Find where the given text appears and provide that cell's center as [x, y] coordinate. 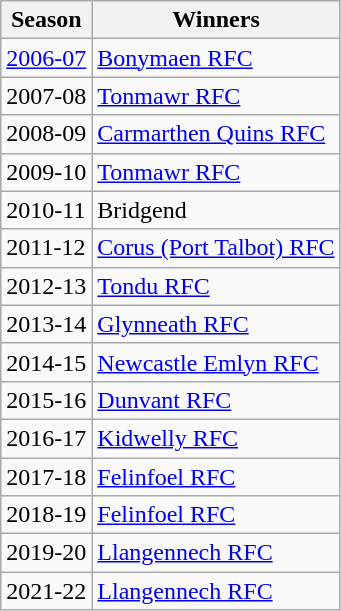
2015-16 [46, 400]
Glynneath RFC [216, 324]
Carmarthen Quins RFC [216, 134]
2010-11 [46, 210]
2012-13 [46, 286]
Kidwelly RFC [216, 438]
2019-20 [46, 553]
2018-19 [46, 515]
2006-07 [46, 58]
2014-15 [46, 362]
2011-12 [46, 248]
Newcastle Emlyn RFC [216, 362]
Dunvant RFC [216, 400]
Season [46, 20]
Winners [216, 20]
Bridgend [216, 210]
2007-08 [46, 96]
2017-18 [46, 477]
2021-22 [46, 591]
Tondu RFC [216, 286]
Bonymaen RFC [216, 58]
2008-09 [46, 134]
Corus (Port Talbot) RFC [216, 248]
2016-17 [46, 438]
2009-10 [46, 172]
2013-14 [46, 324]
